From the cell containing the given text, extract its center point as [x, y] coordinate. 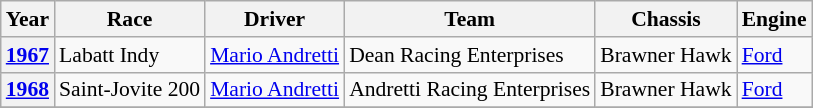
Engine [774, 19]
Labatt Indy [130, 55]
Race [130, 19]
Year [28, 19]
Saint-Jovite 200 [130, 90]
Dean Racing Enterprises [470, 55]
Driver [274, 19]
Chassis [666, 19]
1968 [28, 90]
Team [470, 19]
Andretti Racing Enterprises [470, 90]
1967 [28, 55]
